From the cell containing the given text, extract its center point as (x, y) coordinate. 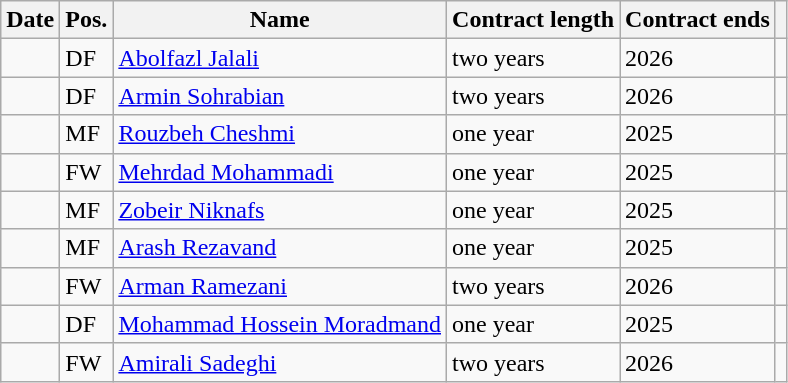
Pos. (86, 20)
Name (280, 20)
Abolfazl Jalali (280, 58)
Arman Ramezani (280, 286)
Rouzbeh Cheshmi (280, 134)
Contract length (534, 20)
Mehrdad Mohammadi (280, 172)
Armin Sohrabian (280, 96)
Zobeir Niknafs (280, 210)
Mohammad Hossein Moradmand (280, 324)
Date (30, 20)
Amirali Sadeghi (280, 362)
Arash Rezavand (280, 248)
Contract ends (698, 20)
